Detect which cell encompasses the target text, then output its (x, y) center coordinate. 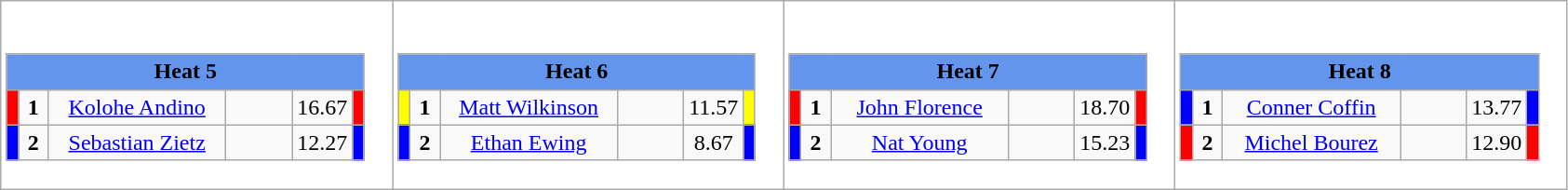
Heat 8 (1360, 72)
Nat Young (919, 142)
Heat 7 1 John Florence 18.70 2 Nat Young 15.23 (979, 95)
12.90 (1496, 142)
15.23 (1106, 142)
16.67 (322, 107)
Heat 6 1 Matt Wilkinson 11.57 2 Ethan Ewing 8.67 (588, 95)
Conner Coffin (1312, 107)
12.27 (322, 142)
John Florence (919, 107)
Ethan Ewing (529, 142)
Matt Wilkinson (529, 107)
13.77 (1496, 107)
Heat 7 (968, 72)
Heat 5 (185, 72)
Heat 6 (577, 72)
Michel Bourez (1312, 142)
11.57 (714, 107)
8.67 (714, 142)
Kolohe Andino (138, 107)
Sebastian Zietz (138, 142)
18.70 (1106, 107)
Heat 8 1 Conner Coffin 13.77 2 Michel Bourez 12.90 (1372, 95)
Heat 5 1 Kolohe Andino 16.67 2 Sebastian Zietz 12.27 (197, 95)
